Search for the cell housing the specified text and yield its [X, Y] center coordinate. 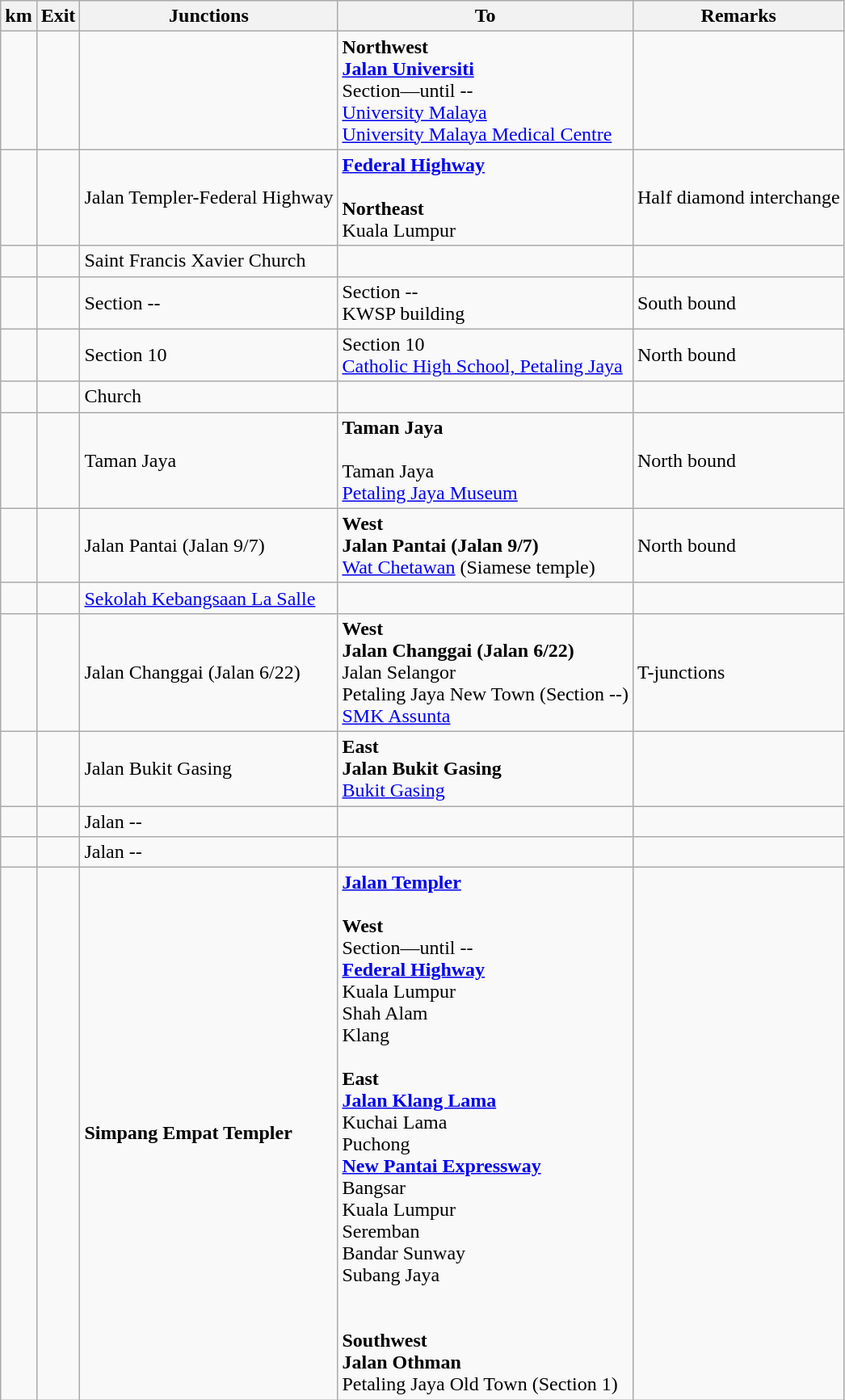
Taman JayaTaman JayaPetaling Jaya Museum [486, 460]
Jalan Pantai (Jalan 9/7) [208, 545]
To [486, 16]
Section --KWSP building [486, 302]
Jalan Bukit Gasing [208, 768]
Section 10 [208, 355]
Jalan Templer-Federal Highway [208, 197]
Sekolah Kebangsaan La Salle [208, 598]
Jalan Changgai (Jalan 6/22) [208, 672]
Remarks [738, 16]
NorthwestJalan UniversitiSection—until --University MalayaUniversity Malaya Medical Centre [486, 90]
Section 10Catholic High School, Petaling Jaya [486, 355]
Section -- [208, 302]
Half diamond interchange [738, 197]
EastJalan Bukit GasingBukit Gasing [486, 768]
Saint Francis Xavier Church [208, 261]
Junctions [208, 16]
WestJalan Pantai (Jalan 9/7)Wat Chetawan (Siamese temple) [486, 545]
Federal HighwayNortheastKuala Lumpur [486, 197]
km [19, 16]
Simpang Empat Templer [208, 1134]
T-junctions [738, 672]
WestJalan Changgai (Jalan 6/22)Jalan SelangorPetaling Jaya New Town (Section --)SMK Assunta [486, 672]
South bound [738, 302]
Exit [58, 16]
Church [208, 397]
Taman Jaya [208, 460]
